Capture the cell that displays the provided text and extract its (x, y) central coordinate. 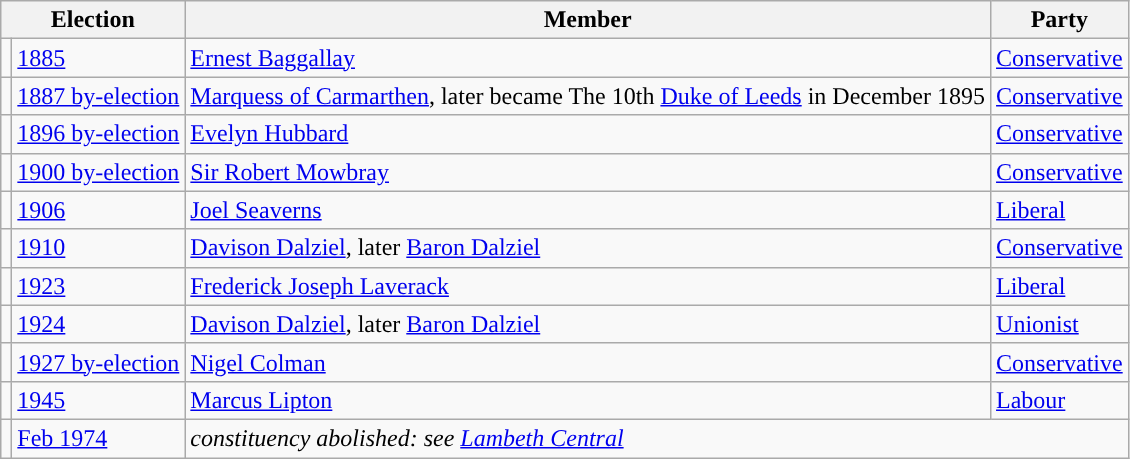
Evelyn Hubbard (588, 134)
Marquess of Carmarthen, later became The 10th Duke of Leeds in December 1895 (588, 96)
1896 by-election (98, 134)
Unionist (1060, 324)
Marcus Lipton (588, 400)
Nigel Colman (588, 362)
Election (93, 20)
1924 (98, 324)
Party (1060, 20)
Sir Robert Mowbray (588, 172)
Joel Seaverns (588, 210)
Feb 1974 (98, 438)
Frederick Joseph Laverack (588, 286)
Ernest Baggallay (588, 58)
constituency abolished: see Lambeth Central (656, 438)
Member (588, 20)
Labour (1060, 400)
1887 by-election (98, 96)
1945 (98, 400)
1927 by-election (98, 362)
1923 (98, 286)
1885 (98, 58)
1906 (98, 210)
1910 (98, 248)
1900 by-election (98, 172)
